Determine the (x, y) coordinate at the center of the cell enclosing the given text.  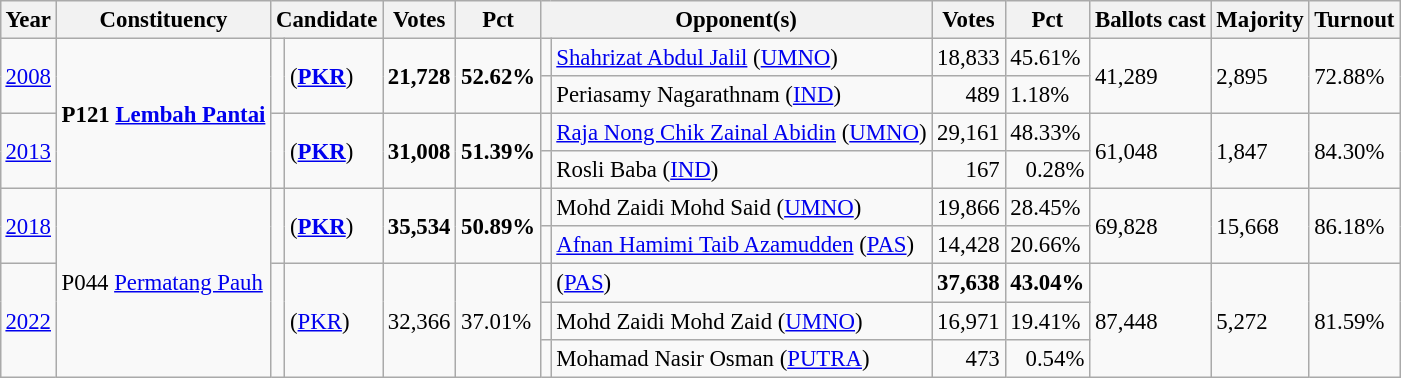
21,728 (420, 76)
2013 (28, 152)
81.59% (1354, 320)
2008 (28, 76)
Rosli Baba (IND) (742, 170)
Majority (1260, 20)
50.89% (498, 226)
1.18% (1048, 95)
35,534 (420, 226)
2022 (28, 320)
Ballots cast (1150, 20)
31,008 (420, 152)
Candidate (327, 20)
P044 Permatang Pauh (163, 283)
489 (968, 95)
5,272 (1260, 320)
Turnout (1354, 20)
32,366 (420, 320)
43.04% (1048, 283)
Year (28, 20)
72.88% (1354, 76)
18,833 (968, 57)
Mohamad Nasir Osman (PUTRA) (742, 358)
167 (968, 170)
61,048 (1150, 152)
0.54% (1048, 358)
87,448 (1150, 320)
19,866 (968, 208)
2018 (28, 226)
1,847 (1260, 152)
28.45% (1048, 208)
29,161 (968, 133)
Shahrizat Abdul Jalil (UMNO) (742, 57)
(PAS) (742, 283)
16,971 (968, 321)
51.39% (498, 152)
41,289 (1150, 76)
14,428 (968, 245)
69,828 (1150, 226)
84.30% (1354, 152)
45.61% (1048, 57)
Periasamy Nagarathnam (IND) (742, 95)
37,638 (968, 283)
20.66% (1048, 245)
19.41% (1048, 321)
37.01% (498, 320)
48.33% (1048, 133)
Mohd Zaidi Mohd Zaid (UMNO) (742, 321)
Raja Nong Chik Zainal Abidin (UMNO) (742, 133)
Afnan Hamimi Taib Azamudden (PAS) (742, 245)
P121 Lembah Pantai (163, 113)
0.28% (1048, 170)
2,895 (1260, 76)
Opponent(s) (736, 20)
52.62% (498, 76)
86.18% (1354, 226)
Mohd Zaidi Mohd Said (UMNO) (742, 208)
Constituency (163, 20)
473 (968, 358)
15,668 (1260, 226)
